Capture the cell that displays the provided text and extract its [X, Y] central coordinate. 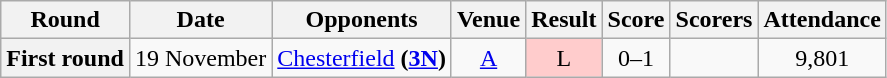
9,801 [822, 58]
Chesterfield (3N) [362, 58]
Date [200, 20]
Score [636, 20]
0–1 [636, 58]
Scorers [714, 20]
Result [564, 20]
A [488, 58]
First round [66, 58]
Attendance [822, 20]
Venue [488, 20]
L [564, 58]
Opponents [362, 20]
19 November [200, 58]
Round [66, 20]
